Determine the [X, Y] coordinate at the center of the cell enclosing the given text.  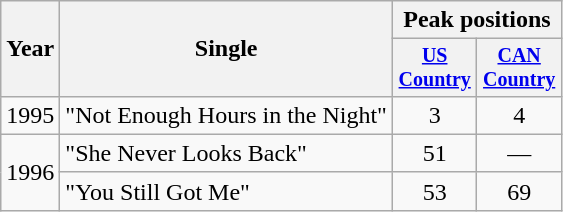
"Not Enough Hours in the Night" [226, 115]
— [519, 153]
69 [519, 191]
1996 [30, 172]
US Country [434, 68]
1995 [30, 115]
51 [434, 153]
Year [30, 49]
4 [519, 115]
53 [434, 191]
"You Still Got Me" [226, 191]
CAN Country [519, 68]
"She Never Looks Back" [226, 153]
Single [226, 49]
3 [434, 115]
Peak positions [476, 20]
